Identify which cell holds the provided text, then report its [x, y] central coordinate. 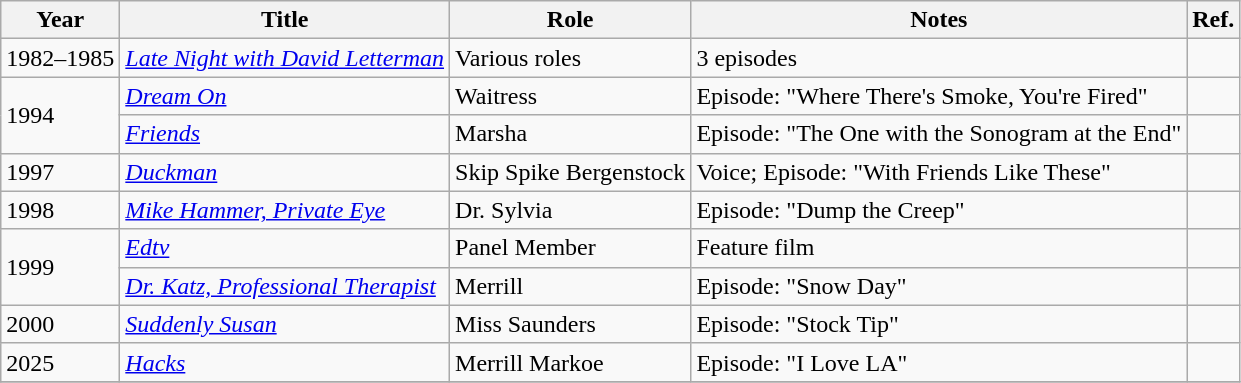
Marsha [570, 134]
Waitress [570, 96]
2025 [60, 362]
Various roles [570, 58]
Merrill [570, 286]
Voice; Episode: "With Friends Like These" [939, 172]
Title [285, 20]
Episode: "The One with the Sonogram at the End" [939, 134]
2000 [60, 324]
Edtv [285, 248]
1998 [60, 210]
Miss Saunders [570, 324]
1982–1985 [60, 58]
Merrill Markoe [570, 362]
Friends [285, 134]
Episode: "Where There's Smoke, You're Fired" [939, 96]
Feature film [939, 248]
Role [570, 20]
1999 [60, 267]
Suddenly Susan [285, 324]
Episode: "Snow Day" [939, 286]
Dr. Katz, Professional Therapist [285, 286]
Dr. Sylvia [570, 210]
Mike Hammer, Private Eye [285, 210]
Dream On [285, 96]
Skip Spike Bergenstock [570, 172]
3 episodes [939, 58]
Year [60, 20]
Duckman [285, 172]
1997 [60, 172]
Episode: "Dump the Creep" [939, 210]
Panel Member [570, 248]
Ref. [1214, 20]
Episode: "I Love LA" [939, 362]
Notes [939, 20]
1994 [60, 115]
Episode: "Stock Tip" [939, 324]
Late Night with David Letterman [285, 58]
Hacks [285, 362]
